Return the (x, y) coordinate for the center point of the cell that contains the specified text.  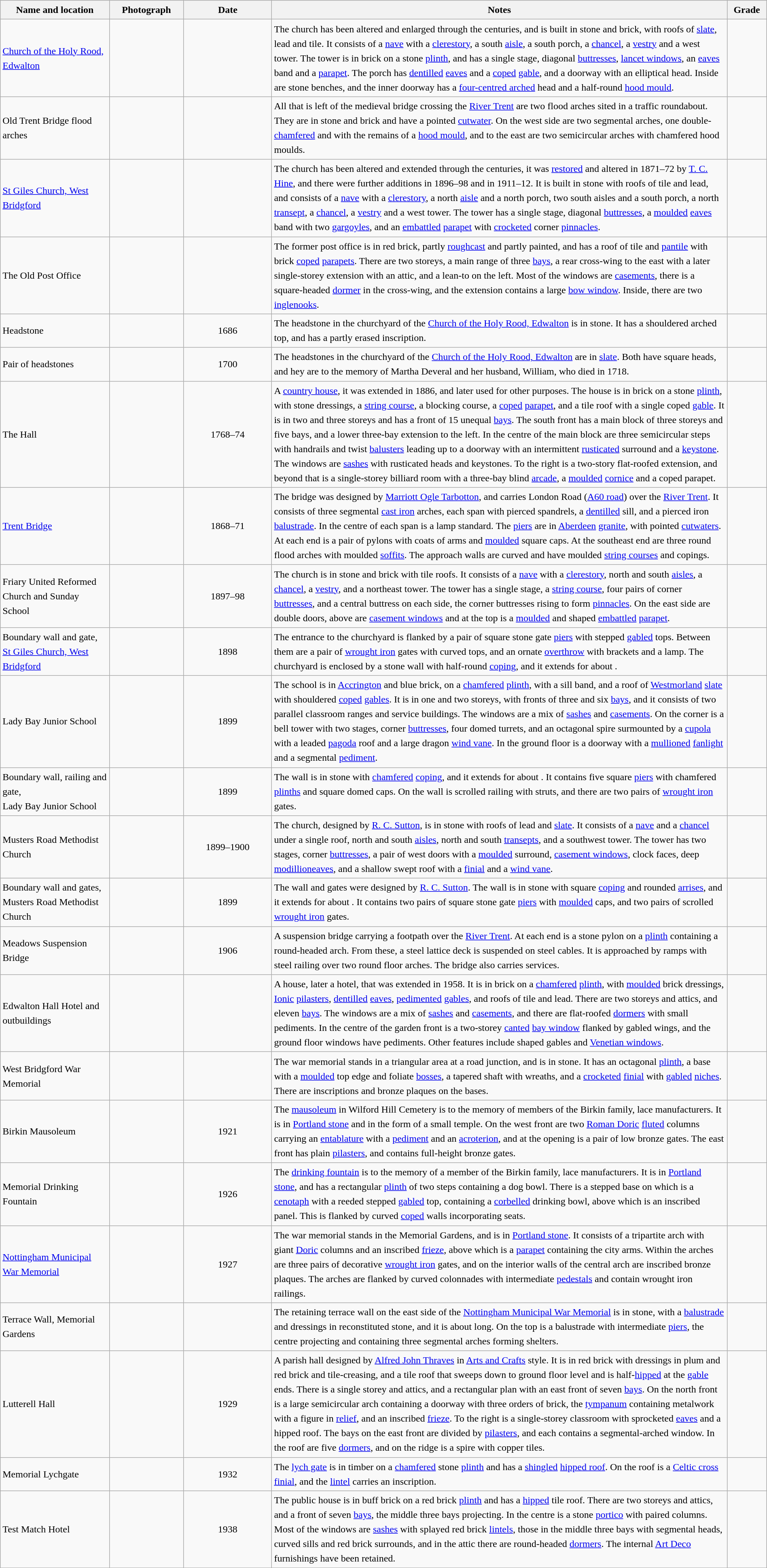
Trent Bridge (55, 526)
West Bridgford War Memorial (55, 1076)
Boundary wall and gate,St Giles Church, West Bridgford (55, 651)
Old Trent Bridge flood arches (55, 128)
1768–74 (228, 434)
Friary United Reformed Church and Sunday School (55, 596)
Memorial Drinking Fountain (55, 1194)
1906 (228, 950)
1932 (228, 1474)
1868–71 (228, 526)
1700 (228, 364)
Memorial Lychgate (55, 1474)
1899–1900 (228, 847)
Terrace Wall, Memorial Gardens (55, 1327)
1921 (228, 1132)
The Old Post Office (55, 275)
Church of the Holy Rood, Edwalton (55, 58)
1929 (228, 1404)
Lady Bay Junior School (55, 722)
1898 (228, 651)
Photograph (146, 10)
Meadows Suspension Bridge (55, 950)
Grade (747, 10)
Test Match Hotel (55, 1530)
The Hall (55, 434)
1938 (228, 1530)
1897–98 (228, 596)
Nottingham Municipal War Memorial (55, 1264)
Musters Road Methodist Church (55, 847)
1686 (228, 331)
St Giles Church, West Bridgford (55, 198)
Boundary wall and gates,Musters Road Methodist Church (55, 903)
Pair of headstones (55, 364)
1927 (228, 1264)
1926 (228, 1194)
Name and location (55, 10)
Boundary wall, railing and gate,Lady Bay Junior School (55, 792)
Lutterell Hall (55, 1404)
Date (228, 10)
Headstone (55, 331)
Birkin Mausoleum (55, 1132)
Notes (499, 10)
Edwalton Hall Hotel and outbuildings (55, 1014)
